Determine the [X, Y] coordinate at the center of the cell enclosing the given text.  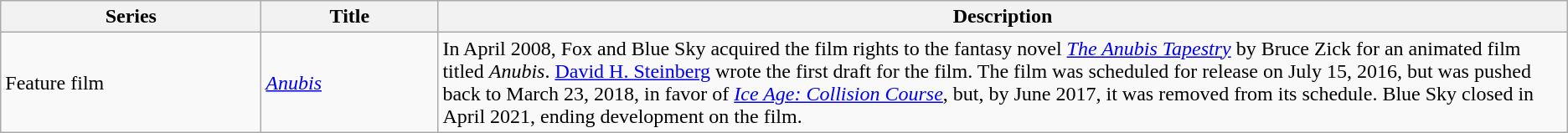
Title [350, 17]
Feature film [131, 82]
Anubis [350, 82]
Series [131, 17]
Description [1003, 17]
